Search for the cell housing the specified text and yield its [X, Y] center coordinate. 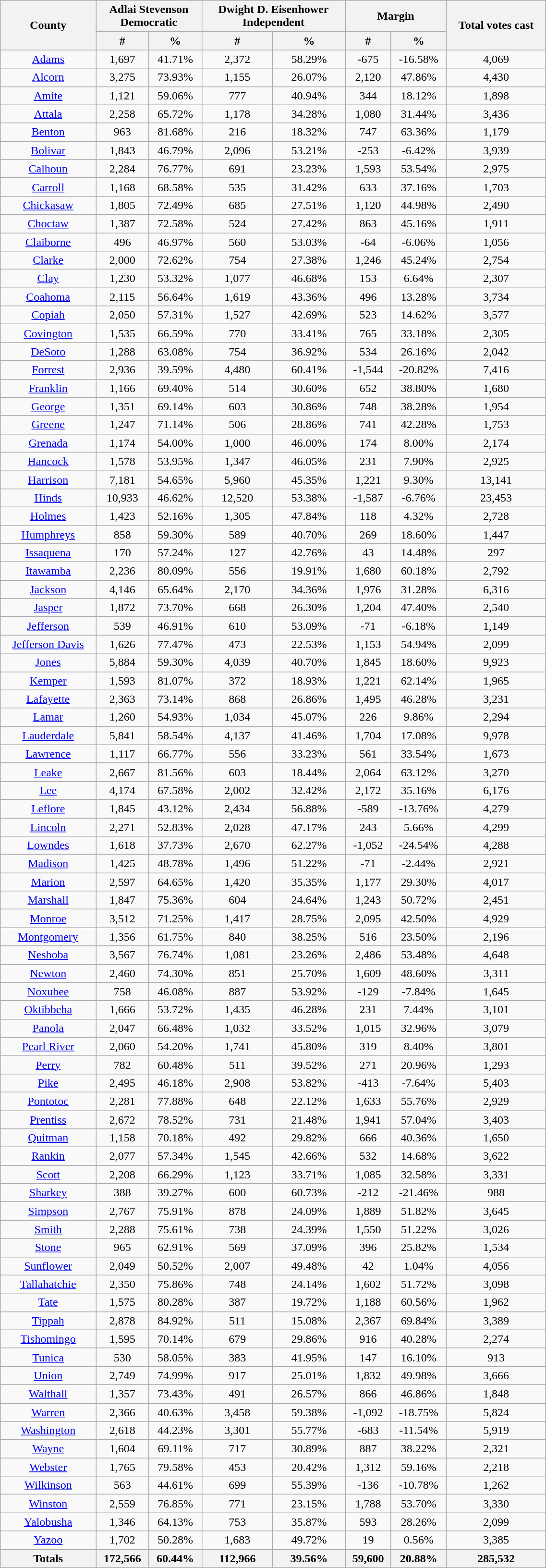
70.14% [175, 1339]
23.15% [309, 1504]
41.46% [309, 735]
80.28% [175, 1302]
2,050 [122, 315]
53.82% [309, 1083]
62.14% [419, 681]
4,039 [237, 662]
59,600 [368, 1558]
Jefferson Davis [48, 644]
71.25% [175, 919]
48.60% [419, 973]
34.28% [309, 114]
81.56% [175, 772]
5,841 [122, 735]
53.09% [309, 626]
-129 [368, 992]
3,458 [237, 1412]
27.38% [309, 260]
8.00% [419, 443]
2,540 [496, 608]
39.56% [309, 1558]
Lauderdale [48, 735]
6,316 [496, 589]
53.95% [175, 461]
46.86% [419, 1394]
1,356 [122, 937]
3,622 [496, 1156]
1,673 [496, 754]
2,218 [496, 1467]
76.77% [175, 169]
539 [122, 626]
-16.58% [419, 59]
Stone [48, 1248]
62.91% [175, 1248]
-10.78% [419, 1485]
57.34% [175, 1156]
473 [237, 644]
1,848 [496, 1394]
2,372 [237, 59]
14.68% [419, 1156]
Benton [48, 132]
-21.46% [419, 1193]
1,650 [496, 1138]
46.05% [309, 461]
1,872 [122, 608]
1,262 [496, 1485]
39.52% [309, 1065]
Pearl River [48, 1046]
3,270 [496, 772]
46.62% [175, 498]
3,567 [122, 955]
2,490 [496, 205]
65.72% [175, 114]
64.65% [175, 882]
1,965 [496, 681]
31.44% [419, 114]
Yalobusha [48, 1522]
31.42% [309, 187]
28.75% [309, 919]
1,703 [496, 187]
771 [237, 1504]
2,274 [496, 1339]
Itawamba [48, 571]
Jackson [48, 589]
-11.54% [419, 1431]
4,056 [496, 1266]
81.07% [175, 681]
-1,544 [368, 370]
63.08% [175, 352]
29.82% [309, 1138]
216 [237, 132]
1,645 [496, 992]
2,667 [122, 772]
Kemper [48, 681]
56.64% [175, 297]
6,176 [496, 790]
147 [368, 1357]
33.71% [309, 1175]
2,120 [368, 77]
9,978 [496, 735]
41.95% [309, 1357]
-24.54% [419, 845]
Lee [48, 790]
2,174 [496, 443]
28.26% [419, 1522]
535 [237, 187]
Scott [48, 1175]
492 [237, 1138]
2,115 [122, 297]
868 [237, 699]
1,081 [237, 955]
66.77% [175, 754]
Leake [48, 772]
3,801 [496, 1046]
1,305 [237, 516]
Marion [48, 882]
988 [496, 1193]
33.52% [309, 1028]
1,666 [122, 1010]
600 [237, 1193]
46.08% [175, 992]
2,670 [237, 845]
19.91% [309, 571]
79.58% [175, 1467]
33.18% [419, 333]
2,047 [122, 1028]
53.92% [309, 992]
Tippah [48, 1321]
1,179 [496, 132]
2,754 [496, 260]
2,975 [496, 169]
Lafayette [48, 699]
679 [237, 1339]
610 [237, 626]
60.44% [175, 1558]
19 [368, 1540]
38.25% [309, 937]
2,486 [368, 955]
49.72% [309, 1540]
63.36% [419, 132]
42.28% [419, 425]
1,534 [496, 1248]
1,495 [368, 699]
747 [368, 132]
30.89% [309, 1449]
46.18% [175, 1083]
60.18% [419, 571]
297 [496, 553]
Tishomingo [48, 1339]
Simpson [48, 1211]
913 [496, 1357]
46.68% [309, 279]
685 [237, 205]
46.91% [175, 626]
4,288 [496, 845]
Washington [48, 1431]
81.68% [175, 132]
1,941 [368, 1120]
60.48% [175, 1065]
1,166 [122, 388]
851 [237, 973]
70.18% [175, 1138]
54.65% [175, 479]
2,792 [496, 571]
1,633 [368, 1101]
53.70% [419, 1504]
Jasper [48, 608]
Covington [48, 333]
5,403 [496, 1083]
3,301 [237, 1431]
84.92% [175, 1321]
60.41% [309, 370]
Lincoln [48, 827]
35.35% [309, 882]
47.86% [419, 77]
38.80% [419, 388]
1,121 [122, 96]
45.07% [309, 717]
-6.18% [419, 626]
78.52% [175, 1120]
3,734 [496, 297]
75.86% [175, 1284]
1,425 [122, 864]
69.11% [175, 1449]
66.48% [175, 1028]
387 [237, 1302]
2,749 [122, 1375]
652 [368, 388]
13,141 [496, 479]
Jones [48, 662]
60.56% [419, 1302]
1,153 [368, 644]
1,120 [368, 205]
24.09% [309, 1211]
Warren [48, 1412]
30.86% [309, 406]
39.27% [175, 1193]
23.26% [309, 955]
40.28% [419, 1339]
569 [237, 1248]
6.64% [419, 279]
74.30% [175, 973]
534 [368, 352]
46.79% [175, 150]
589 [237, 535]
32.42% [309, 790]
112,966 [237, 1558]
Humphreys [48, 535]
2,095 [368, 919]
20.96% [419, 1065]
18.93% [309, 681]
4,430 [496, 77]
1,575 [122, 1302]
-7.84% [419, 992]
563 [122, 1485]
3,079 [496, 1028]
4,137 [237, 735]
71.14% [175, 425]
560 [237, 242]
50.52% [175, 1266]
26.07% [309, 77]
7.44% [419, 1010]
963 [122, 132]
269 [368, 535]
Margin [396, 16]
3,939 [496, 150]
3,311 [496, 973]
Tate [48, 1302]
20.42% [309, 1467]
1,626 [122, 644]
2,305 [496, 333]
2,728 [496, 516]
226 [368, 717]
2,618 [122, 1431]
Attala [48, 114]
5,919 [496, 1431]
57.24% [175, 553]
53.54% [419, 169]
1,578 [122, 461]
1,168 [122, 187]
64.13% [175, 1522]
7,416 [496, 370]
33.23% [309, 754]
45.24% [419, 260]
48.78% [175, 864]
604 [237, 900]
453 [237, 1467]
Tunica [48, 1357]
-413 [368, 1083]
2,908 [237, 1083]
Adlai StevensonDemocratic [149, 16]
3,275 [122, 77]
54.94% [419, 644]
37.73% [175, 845]
43.36% [309, 297]
53.38% [309, 498]
2,049 [122, 1266]
-1,587 [368, 498]
396 [368, 1248]
72.58% [175, 223]
666 [368, 1138]
58.29% [309, 59]
758 [122, 992]
3,436 [496, 114]
74.99% [175, 1375]
9.86% [419, 717]
29.86% [309, 1339]
27.42% [309, 223]
31.28% [419, 589]
-13.76% [419, 808]
172,566 [122, 1558]
53.03% [309, 242]
Grenada [48, 443]
5,960 [237, 479]
1,843 [122, 150]
3,645 [496, 1211]
Lawrence [48, 754]
7,181 [122, 479]
24.64% [309, 900]
2,172 [368, 790]
917 [237, 1375]
532 [368, 1156]
28.86% [309, 425]
383 [237, 1357]
44.98% [419, 205]
43.12% [175, 808]
1,015 [368, 1028]
118 [368, 516]
-20.82% [419, 370]
73.70% [175, 608]
59.16% [419, 1467]
32.96% [419, 1028]
42.76% [309, 553]
1,077 [237, 279]
3,389 [496, 1321]
69.40% [175, 388]
765 [368, 333]
2,258 [122, 114]
51.72% [419, 1284]
DeSoto [48, 352]
73.93% [175, 77]
1,962 [496, 1302]
691 [237, 169]
35.87% [309, 1522]
65.64% [175, 589]
-136 [368, 1485]
1,527 [237, 315]
42 [368, 1266]
2,367 [368, 1321]
72.49% [175, 205]
Alcorn [48, 77]
1,346 [122, 1522]
Hinds [48, 498]
50.28% [175, 1540]
Jefferson [48, 626]
38.28% [419, 406]
-18.75% [419, 1412]
75.61% [175, 1229]
Pontotoc [48, 1101]
23.50% [419, 937]
1,260 [122, 717]
1,246 [368, 260]
53.48% [419, 955]
1,420 [237, 882]
44.61% [175, 1485]
8.40% [419, 1046]
1,034 [237, 717]
18.44% [309, 772]
514 [237, 388]
Smith [48, 1229]
2,028 [237, 827]
46.97% [175, 242]
1,447 [496, 535]
55.39% [309, 1485]
54.00% [175, 443]
52.83% [175, 827]
25.70% [309, 973]
46.00% [309, 443]
1,889 [368, 1211]
3,577 [496, 315]
1.04% [419, 1266]
1,357 [122, 1394]
731 [237, 1120]
1,056 [496, 242]
24.39% [309, 1229]
524 [237, 223]
75.36% [175, 900]
2,236 [122, 571]
1,954 [496, 406]
782 [122, 1065]
Choctaw [48, 223]
1,085 [368, 1175]
2,321 [496, 1449]
66.29% [175, 1175]
1,032 [237, 1028]
Lowndes [48, 845]
Coahoma [48, 297]
1,602 [368, 1284]
388 [122, 1193]
Bolivar [48, 150]
47.84% [309, 516]
73.43% [175, 1394]
2,281 [122, 1101]
1,417 [237, 919]
-589 [368, 808]
73.14% [175, 699]
561 [368, 754]
1,423 [122, 516]
45.80% [309, 1046]
59.06% [175, 96]
Dwight D. EisenhowerIndependent [274, 16]
4,174 [122, 790]
-675 [368, 59]
12,520 [237, 498]
55.77% [309, 1431]
1,618 [122, 845]
3,026 [496, 1229]
1,898 [496, 96]
1,619 [237, 297]
4,146 [122, 589]
49.98% [419, 1375]
47.40% [419, 608]
858 [122, 535]
57.31% [175, 315]
516 [368, 937]
Total votes cast [496, 25]
10,933 [122, 498]
1,243 [368, 900]
-1,052 [368, 845]
770 [237, 333]
777 [237, 96]
53.32% [175, 279]
243 [368, 827]
26.86% [309, 699]
26.30% [309, 608]
523 [368, 315]
699 [237, 1485]
42.66% [309, 1156]
491 [237, 1394]
153 [368, 279]
2,307 [496, 279]
1,435 [237, 1010]
4,069 [496, 59]
49.48% [309, 1266]
2,208 [122, 1175]
2,451 [496, 900]
1,312 [368, 1467]
54.93% [175, 717]
13.28% [419, 297]
Holmes [48, 516]
1,753 [496, 425]
56.88% [309, 808]
1,117 [122, 754]
14.48% [419, 553]
Leflore [48, 808]
Prentiss [48, 1120]
Webster [48, 1467]
-1,092 [368, 1412]
1,595 [122, 1339]
1,080 [368, 114]
18.32% [309, 132]
2,284 [122, 169]
Yazoo [48, 1540]
840 [237, 937]
2,096 [237, 150]
50.72% [419, 900]
271 [368, 1065]
23,453 [496, 498]
53.21% [309, 150]
38.22% [419, 1449]
77.47% [175, 644]
753 [237, 1522]
2,936 [122, 370]
1,293 [496, 1065]
Quitman [48, 1138]
Pike [48, 1083]
2,925 [496, 461]
19.72% [309, 1302]
2,597 [122, 882]
76.85% [175, 1504]
2,767 [122, 1211]
-253 [368, 150]
Madison [48, 864]
5,884 [122, 662]
37.16% [419, 187]
30.60% [309, 388]
Carroll [48, 187]
2,559 [122, 1504]
45.35% [309, 479]
26.57% [309, 1394]
1,976 [368, 589]
53.72% [175, 1010]
Clay [48, 279]
Wilkinson [48, 1485]
1,535 [122, 333]
1,609 [368, 973]
Claiborne [48, 242]
Franklin [48, 388]
127 [237, 553]
866 [368, 1394]
2,921 [496, 864]
1,496 [237, 864]
1,174 [122, 443]
2,170 [237, 589]
Montgomery [48, 937]
54.20% [175, 1046]
-212 [368, 1193]
1,204 [368, 608]
2,077 [122, 1156]
22.12% [309, 1101]
Monroe [48, 919]
3,098 [496, 1284]
965 [122, 1248]
1,550 [368, 1229]
7.90% [419, 461]
47.17% [309, 827]
878 [237, 1211]
23.23% [309, 169]
Hancock [48, 461]
648 [237, 1101]
9.30% [419, 479]
1,697 [122, 59]
75.91% [175, 1211]
372 [237, 681]
62.27% [309, 845]
1,741 [237, 1046]
2,002 [237, 790]
1,545 [237, 1156]
5.66% [419, 827]
2,460 [122, 973]
Newton [48, 973]
Calhoun [48, 169]
1,288 [122, 352]
1,351 [122, 406]
Sharkey [48, 1193]
Clarke [48, 260]
63.12% [419, 772]
George [48, 406]
Amite [48, 96]
3,666 [496, 1375]
1,911 [496, 223]
916 [368, 1339]
2,350 [122, 1284]
14.62% [419, 315]
32.58% [419, 1175]
60.73% [309, 1193]
25.82% [419, 1248]
3,101 [496, 1010]
35.16% [419, 790]
-683 [368, 1431]
4,648 [496, 955]
1,765 [122, 1467]
51.82% [419, 1211]
2,929 [496, 1101]
2,288 [122, 1229]
4,017 [496, 882]
-6.76% [419, 498]
16.10% [419, 1357]
2,064 [368, 772]
1,805 [122, 205]
34.36% [309, 589]
18.12% [419, 96]
Marshall [48, 900]
1,347 [237, 461]
36.92% [309, 352]
506 [237, 425]
61.75% [175, 937]
Issaquena [48, 553]
2,878 [122, 1321]
26.16% [419, 352]
24.14% [309, 1284]
43 [368, 553]
33.54% [419, 754]
1,847 [122, 900]
1,178 [237, 114]
3,231 [496, 699]
80.09% [175, 571]
344 [368, 96]
2,042 [496, 352]
66.59% [175, 333]
-64 [368, 242]
319 [368, 1046]
59.38% [309, 1412]
-7.64% [419, 1083]
2,196 [496, 937]
1,000 [237, 443]
-6.42% [419, 150]
668 [237, 608]
4,299 [496, 827]
1,704 [368, 735]
76.74% [175, 955]
Adams [48, 59]
2,363 [122, 699]
Wayne [48, 1449]
40.36% [419, 1138]
1,387 [122, 223]
1,155 [237, 77]
17.08% [419, 735]
1,188 [368, 1302]
1,123 [237, 1175]
633 [368, 187]
4,279 [496, 808]
2,495 [122, 1083]
717 [237, 1449]
170 [122, 553]
Panola [48, 1028]
67.58% [175, 790]
741 [368, 425]
29.30% [419, 882]
Union [48, 1375]
2,672 [122, 1120]
55.76% [419, 1101]
1,247 [122, 425]
Rankin [48, 1156]
15.08% [309, 1321]
-2.44% [419, 864]
52.16% [175, 516]
22.53% [309, 644]
40.63% [175, 1412]
2,434 [237, 808]
1,832 [368, 1375]
863 [368, 223]
57.04% [419, 1120]
1,177 [368, 882]
1,788 [368, 1504]
2,271 [122, 827]
1,604 [122, 1449]
Walthall [48, 1394]
2,294 [496, 717]
530 [122, 1357]
5,824 [496, 1412]
Totals [48, 1558]
3,331 [496, 1175]
Forrest [48, 370]
Harrison [48, 479]
3,330 [496, 1504]
21.48% [309, 1120]
20.88% [419, 1558]
Perry [48, 1065]
Oktibbeha [48, 1010]
39.59% [175, 370]
42.69% [309, 315]
9,923 [496, 662]
174 [368, 443]
77.88% [175, 1101]
3,512 [122, 919]
Copiah [48, 315]
33.41% [309, 333]
0.56% [419, 1540]
1,702 [122, 1540]
27.51% [309, 205]
Winston [48, 1504]
2,007 [237, 1266]
Tallahatchie [48, 1284]
Noxubee [48, 992]
25.01% [309, 1375]
1,230 [122, 279]
2,000 [122, 260]
-6.06% [419, 242]
Chickasaw [48, 205]
1,683 [237, 1540]
42.50% [419, 919]
County [48, 25]
72.62% [175, 260]
593 [368, 1522]
Lamar [48, 717]
Neshoba [48, 955]
285,532 [496, 1558]
Sunflower [48, 1266]
2,366 [122, 1412]
58.05% [175, 1357]
3,403 [496, 1120]
Greene [48, 425]
40.94% [309, 96]
41.71% [175, 59]
1,149 [496, 626]
68.58% [175, 187]
69.84% [419, 1321]
69.14% [175, 406]
4,929 [496, 919]
4,480 [237, 370]
738 [237, 1229]
2,060 [122, 1046]
37.09% [309, 1248]
1,158 [122, 1138]
45.16% [419, 223]
4.32% [419, 516]
44.23% [175, 1431]
3,385 [496, 1540]
58.54% [175, 735]
